Find where the given text appears and provide that cell's center as (X, Y) coordinate. 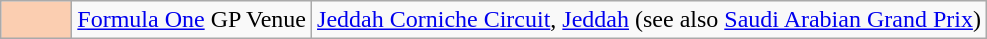
Formula One GP Venue (192, 20)
Jeddah Corniche Circuit, Jeddah (see also Saudi Arabian Grand Prix) (650, 20)
